Scan for the cell matching the given text and deliver its (X, Y) coordinate at center. 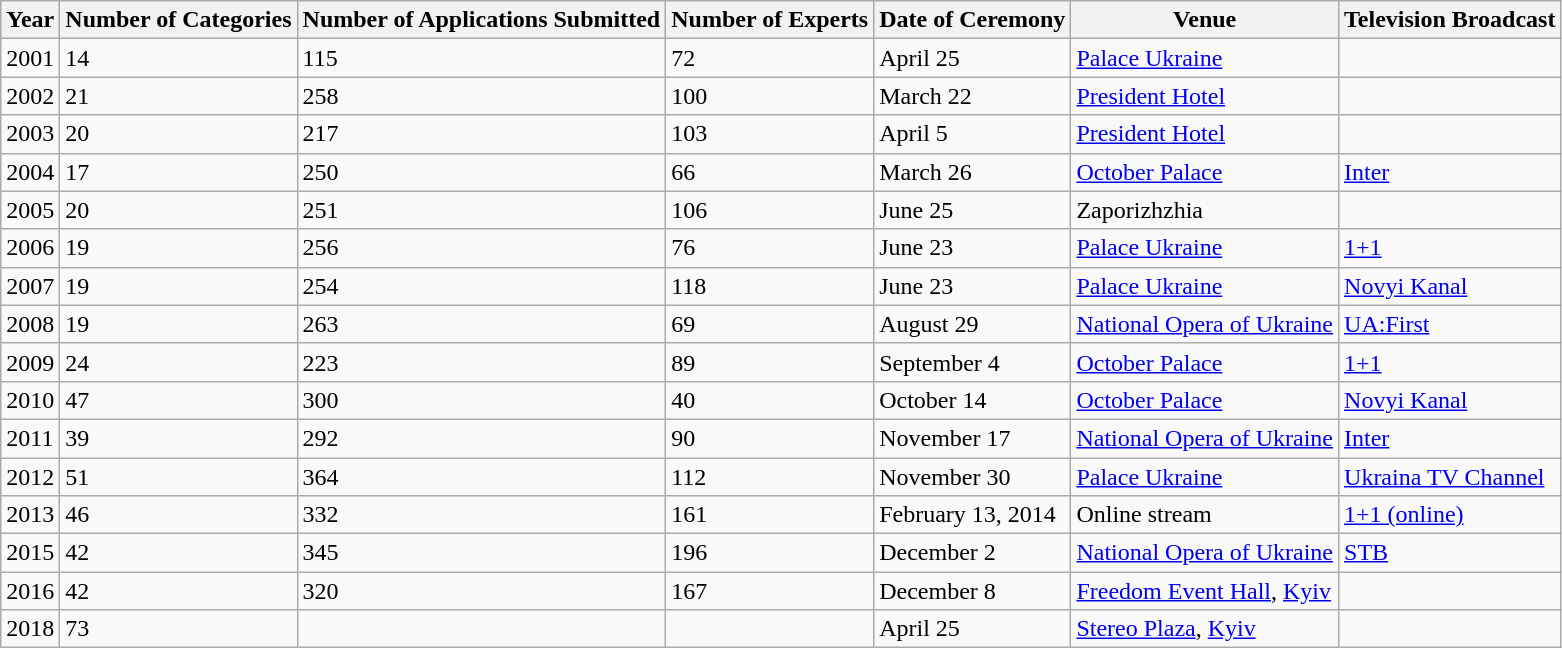
March 26 (972, 172)
167 (770, 591)
August 29 (972, 324)
24 (178, 362)
March 22 (972, 96)
2005 (30, 210)
October 14 (972, 400)
February 13, 2014 (972, 515)
2006 (30, 248)
364 (482, 477)
263 (482, 324)
November 30 (972, 477)
40 (770, 400)
2012 (30, 477)
November 17 (972, 438)
April 5 (972, 134)
Stereo Plaza, Kyiv (1205, 629)
2010 (30, 400)
2018 (30, 629)
2001 (30, 58)
112 (770, 477)
14 (178, 58)
51 (178, 477)
89 (770, 362)
2013 (30, 515)
47 (178, 400)
76 (770, 248)
2002 (30, 96)
332 (482, 515)
2004 (30, 172)
251 (482, 210)
UA:First (1450, 324)
2015 (30, 553)
Ukraina TV Channel (1450, 477)
73 (178, 629)
161 (770, 515)
Date of Ceremony (972, 20)
256 (482, 248)
September 4 (972, 362)
72 (770, 58)
1+1 (online) (1450, 515)
106 (770, 210)
Freedom Event Hall, Kyiv (1205, 591)
December 2 (972, 553)
17 (178, 172)
Year (30, 20)
21 (178, 96)
292 (482, 438)
345 (482, 553)
100 (770, 96)
June 25 (972, 210)
Number of Categories (178, 20)
46 (178, 515)
Number of Experts (770, 20)
217 (482, 134)
STB (1450, 553)
December 8 (972, 591)
118 (770, 286)
254 (482, 286)
Online stream (1205, 515)
320 (482, 591)
39 (178, 438)
103 (770, 134)
Television Broadcast (1450, 20)
Number of Applications Submitted (482, 20)
2009 (30, 362)
2011 (30, 438)
258 (482, 96)
250 (482, 172)
2016 (30, 591)
90 (770, 438)
115 (482, 58)
Zaporizhzhia (1205, 210)
2007 (30, 286)
2008 (30, 324)
69 (770, 324)
66 (770, 172)
Venue (1205, 20)
2003 (30, 134)
300 (482, 400)
196 (770, 553)
223 (482, 362)
